Identify which cell holds the provided text, then report its [x, y] central coordinate. 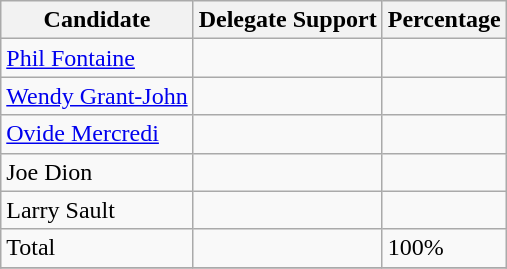
100% [444, 248]
Joe Dion [97, 172]
Phil Fontaine [97, 58]
Larry Sault [97, 210]
Delegate Support [288, 20]
Total [97, 248]
Candidate [97, 20]
Percentage [444, 20]
Ovide Mercredi [97, 134]
Wendy Grant-John [97, 96]
